Identify which cell holds the provided text, then report its [x, y] central coordinate. 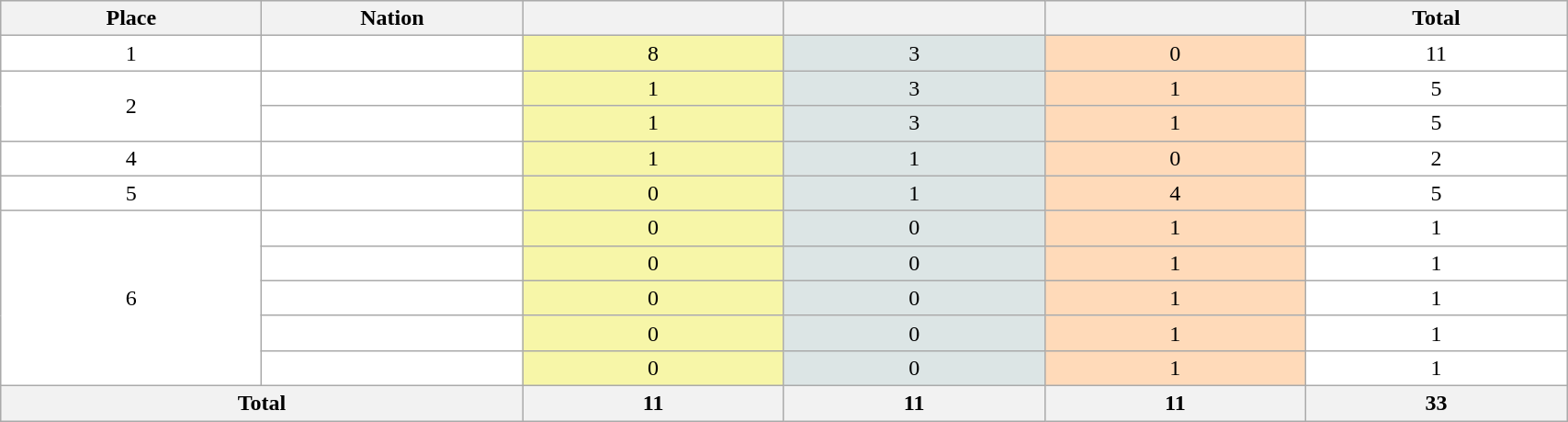
8 [653, 53]
6 [131, 298]
Place [131, 18]
Nation [392, 18]
33 [1436, 403]
